Identify which cell holds the provided text, then report its [x, y] central coordinate. 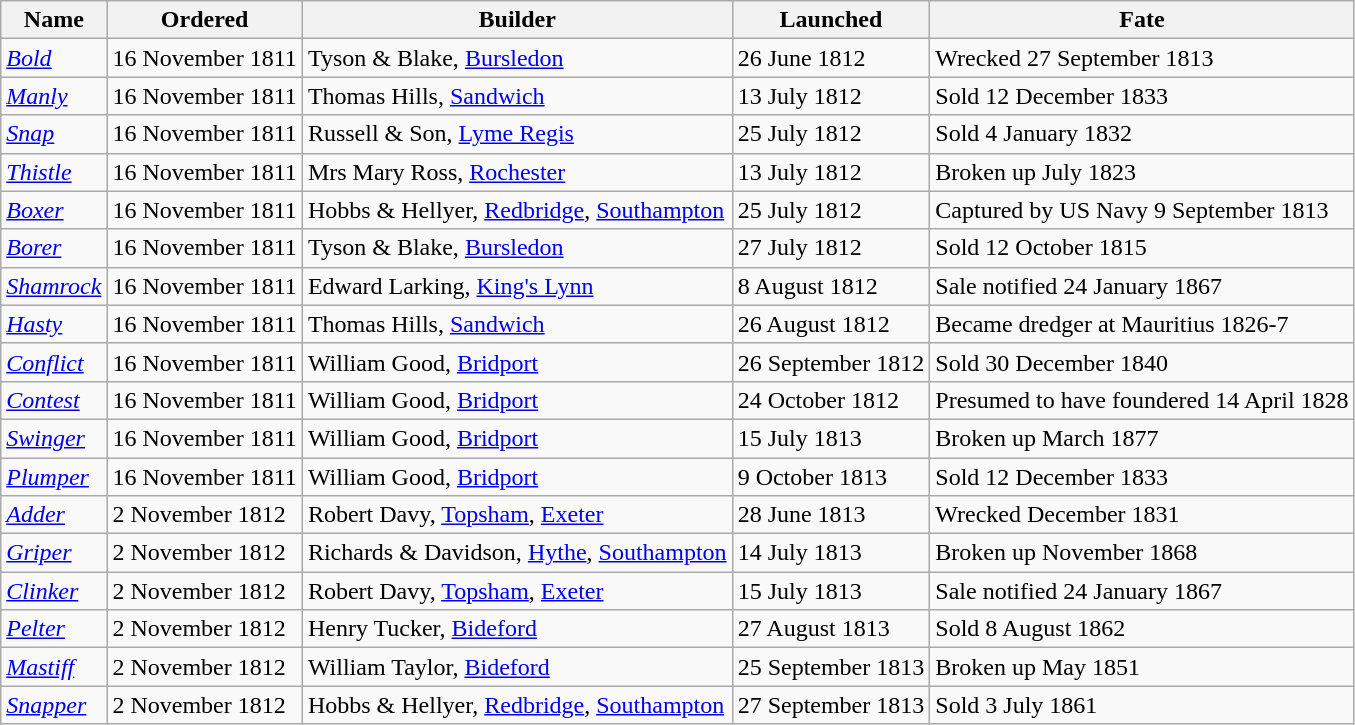
26 September 1812 [831, 362]
Captured by US Navy 9 September 1813 [1142, 210]
Wrecked December 1831 [1142, 515]
27 July 1812 [831, 248]
27 September 1813 [831, 705]
8 August 1812 [831, 286]
Richards & Davidson, Hythe, Southampton [517, 553]
Mrs Mary Ross, Rochester [517, 172]
Boxer [54, 210]
Name [54, 20]
Russell & Son, Lyme Regis [517, 134]
Ordered [204, 20]
Sold 12 October 1815 [1142, 248]
28 June 1813 [831, 515]
Henry Tucker, Bideford [517, 629]
Adder [54, 515]
Manly [54, 96]
Contest [54, 400]
Broken up May 1851 [1142, 667]
Sold 4 January 1832 [1142, 134]
Sold 8 August 1862 [1142, 629]
26 June 1812 [831, 58]
Borer [54, 248]
Presumed to have foundered 14 April 1828 [1142, 400]
Plumper [54, 477]
Broken up November 1868 [1142, 553]
Pelter [54, 629]
Wrecked 27 September 1813 [1142, 58]
Griper [54, 553]
Bold [54, 58]
Thistle [54, 172]
Fate [1142, 20]
Conflict [54, 362]
William Taylor, Bideford [517, 667]
Broken up March 1877 [1142, 438]
Launched [831, 20]
26 August 1812 [831, 324]
Hasty [54, 324]
Broken up July 1823 [1142, 172]
9 October 1813 [831, 477]
Builder [517, 20]
14 July 1813 [831, 553]
Sold 3 July 1861 [1142, 705]
Snapper [54, 705]
24 October 1812 [831, 400]
27 August 1813 [831, 629]
Mastiff [54, 667]
Shamrock [54, 286]
Clinker [54, 591]
Edward Larking, King's Lynn [517, 286]
25 September 1813 [831, 667]
Sold 30 December 1840 [1142, 362]
Became dredger at Mauritius 1826-7 [1142, 324]
Snap [54, 134]
Swinger [54, 438]
